Return [X, Y] of the center of cell containing provided text 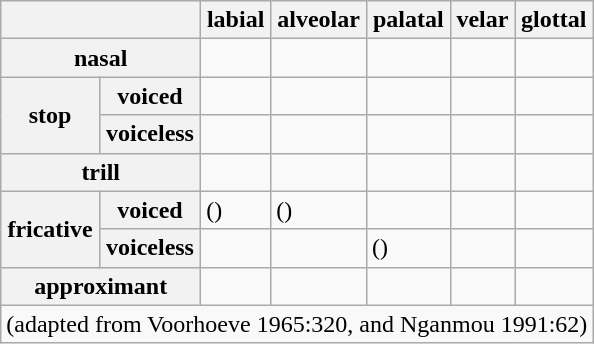
approximant [101, 286]
stop [50, 115]
palatal [408, 20]
alveolar [319, 20]
glottal [554, 20]
fricative [50, 229]
trill [101, 172]
velar [482, 20]
labial [236, 20]
(adapted from Voorhoeve 1965:320, and Nganmou 1991:62) [297, 324]
nasal [101, 58]
